Find where the given text appears and provide that cell's center as [X, Y] coordinate. 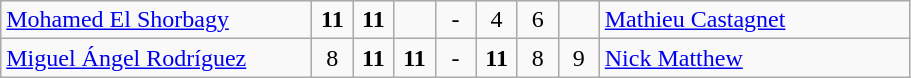
Mathieu Castagnet [754, 20]
6 [538, 20]
9 [578, 58]
Nick Matthew [754, 58]
Mohamed El Shorbagy [156, 20]
4 [496, 20]
Miguel Ángel Rodríguez [156, 58]
